Provide the [X, Y] coordinate of the cell's center where the given text is located.  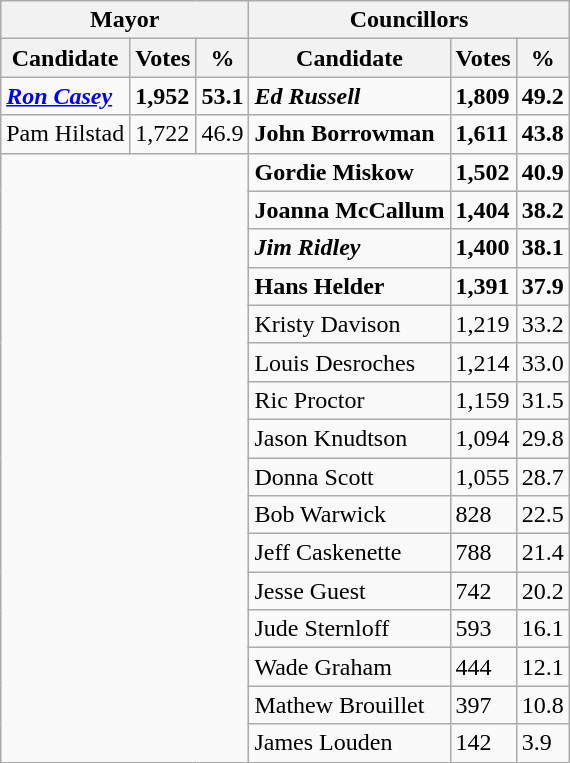
1,722 [163, 134]
Jude Sternloff [350, 629]
Bob Warwick [350, 515]
28.7 [542, 477]
Ric Proctor [350, 400]
John Borrowman [350, 134]
Gordie Miskow [350, 172]
20.2 [542, 591]
38.2 [542, 210]
53.1 [222, 96]
James Louden [350, 743]
21.4 [542, 553]
Louis Desroches [350, 362]
593 [483, 629]
397 [483, 705]
828 [483, 515]
1,214 [483, 362]
1,400 [483, 248]
Jim Ridley [350, 248]
33.2 [542, 324]
142 [483, 743]
Kristy Davison [350, 324]
40.9 [542, 172]
Wade Graham [350, 667]
1,502 [483, 172]
444 [483, 667]
1,952 [163, 96]
1,391 [483, 286]
Jason Knudtson [350, 438]
12.1 [542, 667]
1,219 [483, 324]
742 [483, 591]
1,611 [483, 134]
38.1 [542, 248]
1,404 [483, 210]
Mathew Brouillet [350, 705]
31.5 [542, 400]
29.8 [542, 438]
33.0 [542, 362]
22.5 [542, 515]
1,055 [483, 477]
1,159 [483, 400]
3.9 [542, 743]
Pam Hilstad [66, 134]
49.2 [542, 96]
37.9 [542, 286]
10.8 [542, 705]
46.9 [222, 134]
Joanna McCallum [350, 210]
43.8 [542, 134]
Mayor [125, 20]
Donna Scott [350, 477]
1,809 [483, 96]
Ed Russell [350, 96]
Jesse Guest [350, 591]
Ron Casey [66, 96]
1,094 [483, 438]
Hans Helder [350, 286]
16.1 [542, 629]
Jeff Caskenette [350, 553]
788 [483, 553]
Councillors [409, 20]
